Provide the (x, y) coordinate of the cell's center where the given text is located.  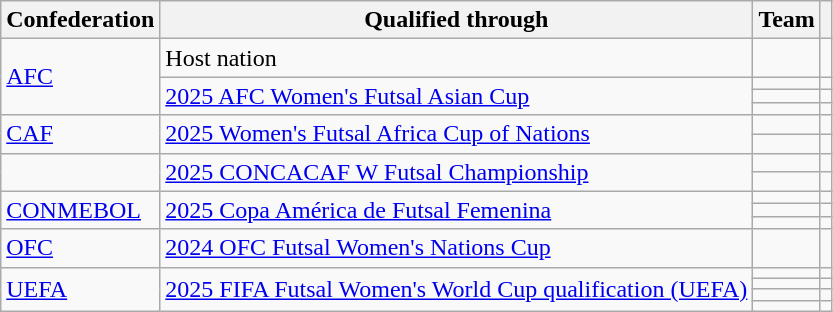
2025 Women's Futsal Africa Cup of Nations (456, 134)
2025 FIFA Futsal Women's World Cup qualification (UEFA) (456, 289)
Team (787, 20)
2025 AFC Women's Futsal Asian Cup (456, 96)
CAF (80, 134)
AFC (80, 77)
2025 CONCACAF W Futsal Championship (456, 172)
Host nation (456, 58)
UEFA (80, 289)
CONMEBOL (80, 210)
2024 OFC Futsal Women's Nations Cup (456, 248)
Qualified through (456, 20)
OFC (80, 248)
Confederation (80, 20)
2025 Copa América de Futsal Femenina (456, 210)
